Scan for the cell matching the given text and deliver its (x, y) coordinate at center. 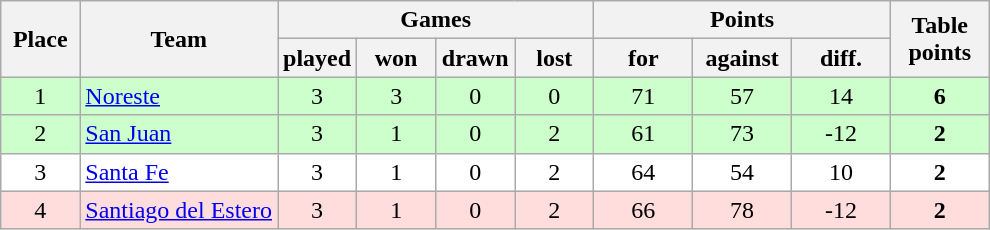
diff. (842, 58)
10 (842, 172)
61 (644, 134)
Tablepoints (940, 39)
for (644, 58)
6 (940, 96)
against (742, 58)
64 (644, 172)
73 (742, 134)
lost (554, 58)
San Juan (179, 134)
Points (742, 20)
Santa Fe (179, 172)
54 (742, 172)
4 (40, 210)
14 (842, 96)
Santiago del Estero (179, 210)
57 (742, 96)
drawn (476, 58)
played (318, 58)
Noreste (179, 96)
71 (644, 96)
won (396, 58)
Place (40, 39)
Games (436, 20)
66 (644, 210)
Team (179, 39)
78 (742, 210)
